Return (x, y) of the center of cell containing provided text 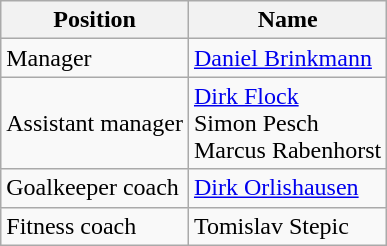
Daniel Brinkmann (287, 58)
Tomislav Stepic (287, 226)
Assistant manager (95, 123)
Name (287, 20)
Manager (95, 58)
Position (95, 20)
Goalkeeper coach (95, 188)
Dirk Orlishausen (287, 188)
Fitness coach (95, 226)
Dirk Flock Simon Pesch Marcus Rabenhorst (287, 123)
